Search for the cell housing the specified text and yield its (X, Y) center coordinate. 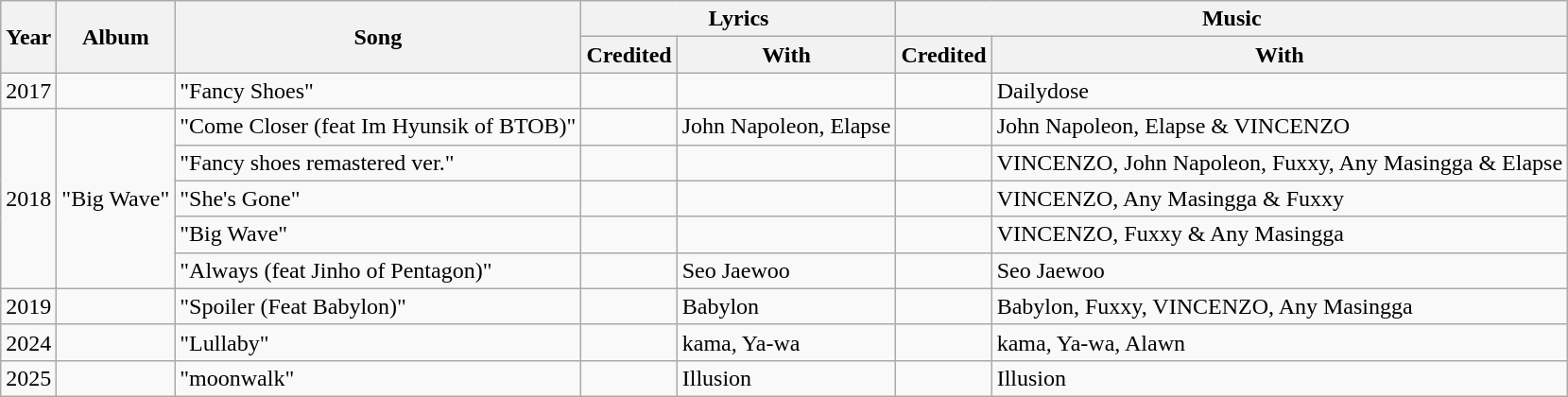
2024 (28, 342)
"Lullaby" (378, 342)
"Come Closer (feat Im Hyunsik of BTOB)" (378, 127)
"Spoiler (Feat Babylon)" (378, 306)
"Fancy shoes remastered ver." (378, 163)
VINCENZO, Any Masingga & Fuxxy (1280, 198)
2018 (28, 198)
2025 (28, 378)
Album (115, 37)
"Always (feat Jinho of Pentagon)" (378, 270)
Babylon, Fuxxy, VINCENZO, Any Masingga (1280, 306)
2017 (28, 91)
VINCENZO, Fuxxy & Any Masingga (1280, 234)
John Napoleon, Elapse (786, 127)
"Fancy Shoes" (378, 91)
"She's Gone" (378, 198)
Babylon (786, 306)
"moonwalk" (378, 378)
Year (28, 37)
kama, Ya-wa (786, 342)
Song (378, 37)
Music (1232, 19)
kama, Ya-wa, Alawn (1280, 342)
VINCENZO, John Napoleon, Fuxxy, Any Masingga & Elapse (1280, 163)
2019 (28, 306)
Dailydose (1280, 91)
Lyrics (739, 19)
John Napoleon, Elapse & VINCENZO (1280, 127)
